Capture the cell that displays the provided text and extract its [X, Y] central coordinate. 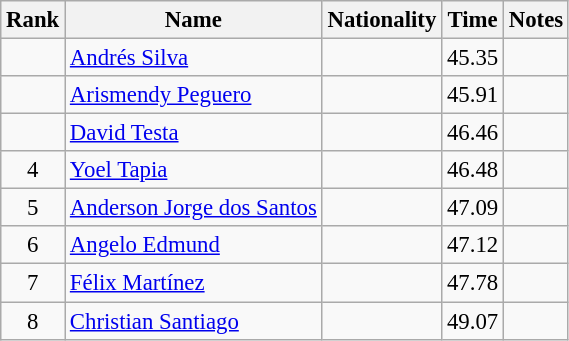
6 [33, 245]
Christian Santiago [194, 321]
45.91 [473, 95]
Rank [33, 20]
47.09 [473, 208]
Félix Martínez [194, 283]
Yoel Tapia [194, 170]
Notes [536, 20]
Andrés Silva [194, 58]
Nationality [382, 20]
46.48 [473, 170]
Arismendy Peguero [194, 95]
Name [194, 20]
5 [33, 208]
46.46 [473, 133]
Angelo Edmund [194, 245]
47.78 [473, 283]
47.12 [473, 245]
49.07 [473, 321]
45.35 [473, 58]
7 [33, 283]
8 [33, 321]
Anderson Jorge dos Santos [194, 208]
David Testa [194, 133]
4 [33, 170]
Time [473, 20]
